Find where the given text appears and provide that cell's center as [X, Y] coordinate. 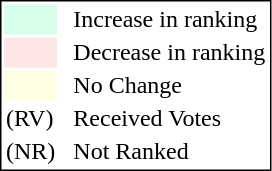
No Change [170, 85]
(RV) [30, 119]
Received Votes [170, 119]
Increase in ranking [170, 19]
Not Ranked [170, 151]
(NR) [30, 151]
Decrease in ranking [170, 53]
